Capture the cell that displays the provided text and extract its [X, Y] central coordinate. 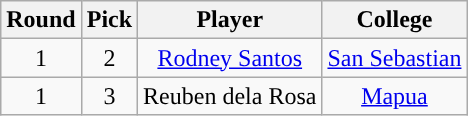
Reuben dela Rosa [230, 96]
San Sebastian [394, 58]
Rodney Santos [230, 58]
Mapua [394, 96]
Round [41, 20]
2 [109, 58]
3 [109, 96]
Player [230, 20]
College [394, 20]
Pick [109, 20]
